Capture the cell that displays the provided text and extract its [x, y] central coordinate. 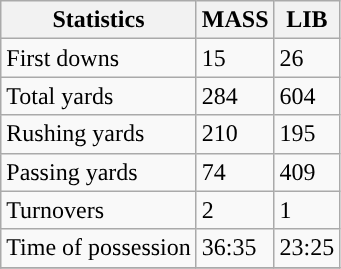
210 [235, 134]
23:25 [307, 248]
1 [307, 210]
Passing yards [99, 172]
36:35 [235, 248]
Statistics [99, 20]
Rushing yards [99, 134]
284 [235, 96]
604 [307, 96]
LIB [307, 20]
Time of possession [99, 248]
74 [235, 172]
15 [235, 58]
MASS [235, 20]
195 [307, 134]
First downs [99, 58]
Total yards [99, 96]
2 [235, 210]
26 [307, 58]
Turnovers [99, 210]
409 [307, 172]
